Extract the (X, Y) coordinate from the center of the cell holding the provided text.  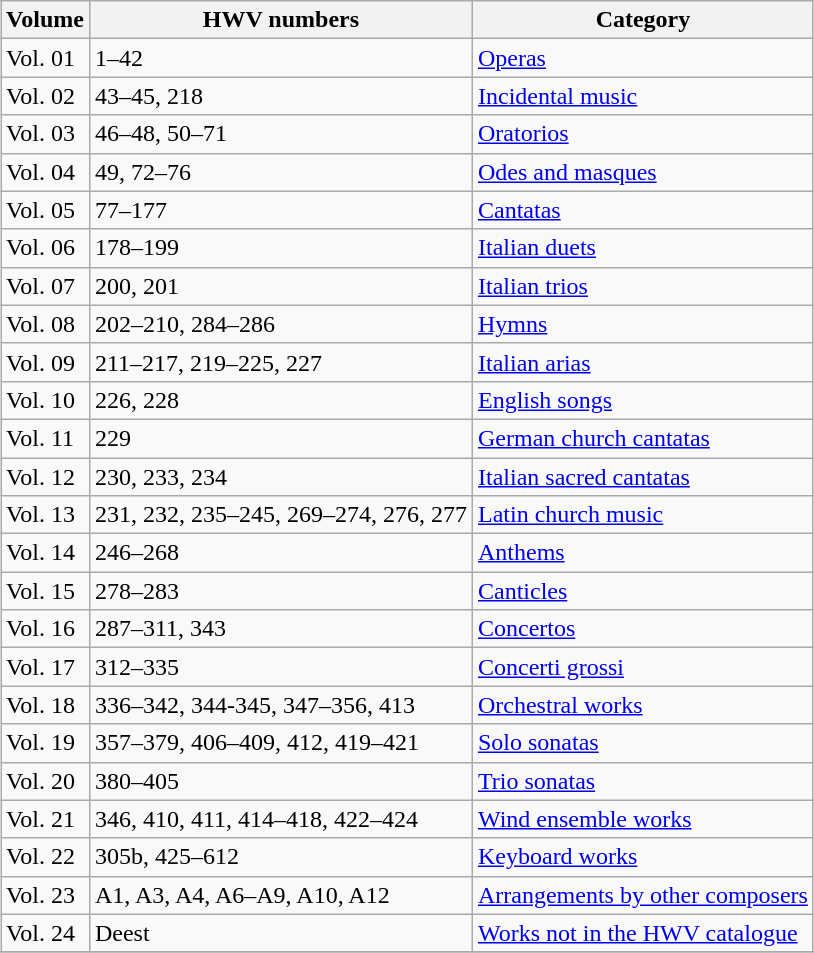
Arrangements by other composers (642, 895)
Vol. 06 (46, 248)
231, 232, 235–245, 269–274, 276, 277 (280, 515)
211–217, 219–225, 227 (280, 362)
Italian duets (642, 248)
Operas (642, 58)
Vol. 10 (46, 400)
1–42 (280, 58)
Vol. 02 (46, 96)
357–379, 406–409, 412, 419–421 (280, 743)
Italian trios (642, 286)
Concerti grossi (642, 667)
Vol. 09 (46, 362)
Italian sacred cantatas (642, 477)
Vol. 24 (46, 933)
226, 228 (280, 400)
202–210, 284–286 (280, 324)
Keyboard works (642, 857)
Volume (46, 20)
Hymns (642, 324)
346, 410, 411, 414–418, 422–424 (280, 819)
305b, 425–612 (280, 857)
HWV numbers (280, 20)
46–48, 50–71 (280, 134)
German church cantatas (642, 438)
230, 233, 234 (280, 477)
Vol. 11 (46, 438)
Italian arias (642, 362)
English songs (642, 400)
Orchestral works (642, 705)
Vol. 03 (46, 134)
77–177 (280, 210)
Trio sonatas (642, 781)
Vol. 14 (46, 553)
Vol. 05 (46, 210)
Latin church music (642, 515)
278–283 (280, 591)
Incidental music (642, 96)
Deest (280, 933)
Vol. 21 (46, 819)
Vol. 22 (46, 857)
49, 72–76 (280, 172)
336–342, 344-345, 347–356, 413 (280, 705)
Vol. 18 (46, 705)
Wind ensemble works (642, 819)
Vol. 13 (46, 515)
Category (642, 20)
178–199 (280, 248)
Vol. 15 (46, 591)
Vol. 07 (46, 286)
Concertos (642, 629)
Vol. 01 (46, 58)
200, 201 (280, 286)
Solo sonatas (642, 743)
Odes and masques (642, 172)
Vol. 16 (46, 629)
A1, A3, A4, A6–A9, A10, A12 (280, 895)
Vol. 19 (46, 743)
Vol. 20 (46, 781)
Cantatas (642, 210)
Anthems (642, 553)
380–405 (280, 781)
Vol. 23 (46, 895)
Works not in the HWV catalogue (642, 933)
229 (280, 438)
312–335 (280, 667)
287–311, 343 (280, 629)
246–268 (280, 553)
Vol. 08 (46, 324)
Vol. 17 (46, 667)
43–45, 218 (280, 96)
Oratorios (642, 134)
Vol. 04 (46, 172)
Canticles (642, 591)
Vol. 12 (46, 477)
